Return the (x, y) coordinate for the center point of the cell that contains the specified text.  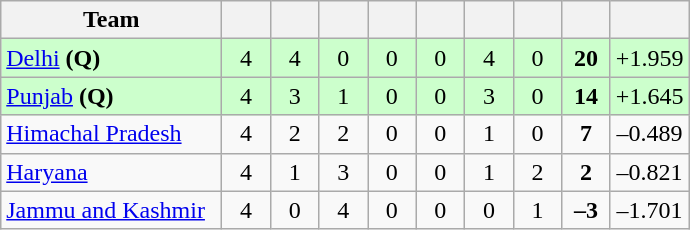
–3 (586, 210)
+1.645 (650, 96)
–0.821 (650, 172)
Delhi (Q) (112, 58)
–1.701 (650, 210)
7 (586, 134)
Himachal Pradesh (112, 134)
Punjab (Q) (112, 96)
+1.959 (650, 58)
Jammu and Kashmir (112, 210)
–0.489 (650, 134)
Team (112, 20)
Haryana (112, 172)
20 (586, 58)
14 (586, 96)
